Return the [X, Y] coordinate for the center point of the cell that contains the specified text.  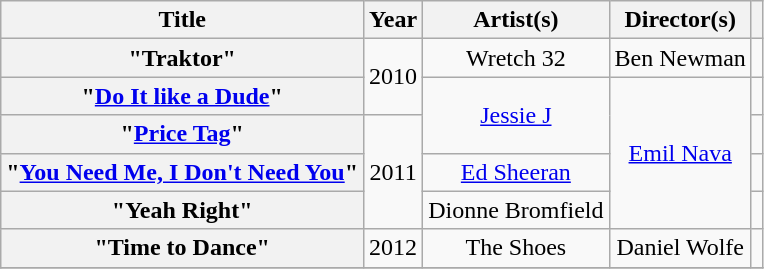
"Do It like a Dude" [182, 96]
"Traktor" [182, 58]
Dionne Bromfield [516, 210]
"Time to Dance" [182, 248]
2011 [394, 172]
Title [182, 20]
The Shoes [516, 248]
Year [394, 20]
"Yeah Right" [182, 210]
"Price Tag" [182, 134]
Director(s) [680, 20]
2010 [394, 77]
Ben Newman [680, 58]
Jessie J [516, 115]
Ed Sheeran [516, 172]
"You Need Me, I Don't Need You" [182, 172]
Wretch 32 [516, 58]
2012 [394, 248]
Daniel Wolfe [680, 248]
Artist(s) [516, 20]
Emil Nava [680, 153]
